Identify which cell holds the provided text, then report its (x, y) central coordinate. 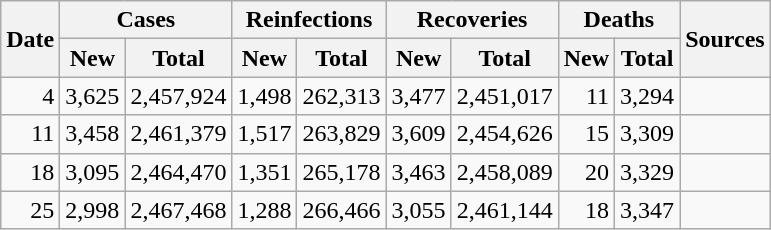
20 (586, 172)
3,329 (648, 172)
Cases (146, 20)
3,477 (418, 96)
3,055 (418, 210)
3,347 (648, 210)
3,463 (418, 172)
Date (30, 39)
2,454,626 (504, 134)
2,467,468 (178, 210)
3,458 (92, 134)
3,609 (418, 134)
1,288 (264, 210)
2,457,924 (178, 96)
Recoveries (472, 20)
1,498 (264, 96)
2,998 (92, 210)
265,178 (342, 172)
Deaths (618, 20)
3,095 (92, 172)
3,625 (92, 96)
2,451,017 (504, 96)
262,313 (342, 96)
1,351 (264, 172)
2,461,144 (504, 210)
266,466 (342, 210)
1,517 (264, 134)
Sources (726, 39)
2,458,089 (504, 172)
4 (30, 96)
15 (586, 134)
2,461,379 (178, 134)
263,829 (342, 134)
2,464,470 (178, 172)
25 (30, 210)
3,309 (648, 134)
Reinfections (309, 20)
3,294 (648, 96)
